Search for the cell housing the specified text and yield its [x, y] center coordinate. 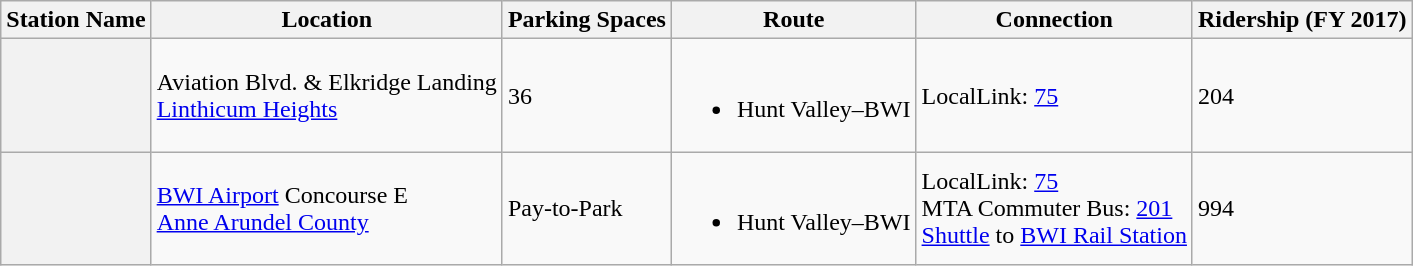
BWI Airport Concourse EAnne Arundel County [326, 208]
Route [794, 20]
LocalLink: 75 MTA Commuter Bus: 201 Shuttle to BWI Rail Station [1054, 208]
Location [326, 20]
36 [586, 96]
Station Name [76, 20]
994 [1302, 208]
Ridership (FY 2017) [1302, 20]
Pay-to-Park [586, 208]
Connection [1054, 20]
204 [1302, 96]
Aviation Blvd. & Elkridge LandingLinthicum Heights [326, 96]
LocalLink: 75 [1054, 96]
Parking Spaces [586, 20]
